Return [x, y] of the center of cell containing provided text 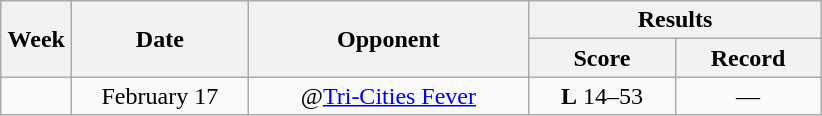
Date [160, 39]
Week [36, 39]
@Tri-Cities Fever [388, 96]
Score [602, 58]
February 17 [160, 96]
L 14–53 [602, 96]
Opponent [388, 39]
Record [748, 58]
— [748, 96]
Results [675, 20]
